Output the [X, Y] coordinate of the center of the cell containing the given text.  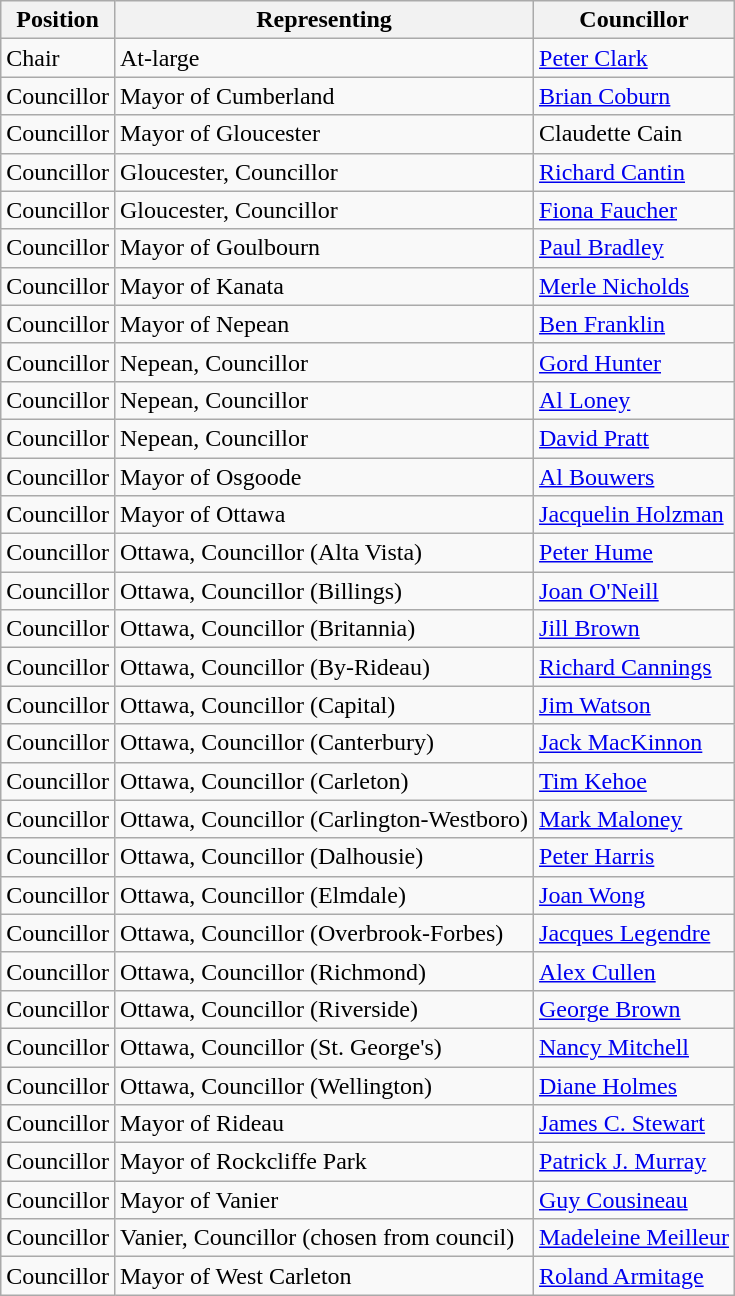
Ottawa, Councillor (Overbrook-Forbes) [324, 933]
Ottawa, Councillor (Wellington) [324, 1085]
Ottawa, Councillor (By-Rideau) [324, 667]
Ottawa, Councillor (Alta Vista) [324, 553]
Brian Coburn [634, 96]
Jim Watson [634, 705]
Nancy Mitchell [634, 1047]
Ottawa, Councillor (Carlington-Westboro) [324, 819]
Mayor of Ottawa [324, 515]
Mayor of Vanier [324, 1200]
Madeleine Meilleur [634, 1238]
Gord Hunter [634, 362]
Richard Cannings [634, 667]
David Pratt [634, 438]
Mayor of Cumberland [324, 96]
Mayor of Gloucester [324, 134]
Joan Wong [634, 895]
Ottawa, Councillor (Elmdale) [324, 895]
Claudette Cain [634, 134]
James C. Stewart [634, 1124]
Merle Nicholds [634, 286]
Paul Bradley [634, 248]
Mayor of Osgoode [324, 477]
Joan O'Neill [634, 591]
Al Bouwers [634, 477]
Roland Armitage [634, 1276]
Ottawa, Councillor (Riverside) [324, 1009]
Alex Cullen [634, 971]
Representing [324, 20]
Tim Kehoe [634, 781]
Jill Brown [634, 629]
Ben Franklin [634, 324]
Jacques Legendre [634, 933]
Mayor of Nepean [324, 324]
Position [58, 20]
George Brown [634, 1009]
Ottawa, Councillor (Carleton) [324, 781]
Jacquelin Holzman [634, 515]
Peter Hume [634, 553]
Peter Harris [634, 857]
Ottawa, Councillor (Billings) [324, 591]
Ottawa, Councillor (Richmond) [324, 971]
Ottawa, Councillor (Capital) [324, 705]
Mayor of West Carleton [324, 1276]
Mayor of Goulbourn [324, 248]
Ottawa, Councillor (St. George's) [324, 1047]
Mark Maloney [634, 819]
Richard Cantin [634, 172]
At-large [324, 58]
Chair [58, 58]
Diane Holmes [634, 1085]
Mayor of Kanata [324, 286]
Al Loney [634, 400]
Patrick J. Murray [634, 1162]
Ottawa, Councillor (Dalhousie) [324, 857]
Vanier, Councillor (chosen from council) [324, 1238]
Guy Cousineau [634, 1200]
Mayor of Rockcliffe Park [324, 1162]
Mayor of Rideau [324, 1124]
Ottawa, Councillor (Canterbury) [324, 743]
Ottawa, Councillor (Britannia) [324, 629]
Fiona Faucher [634, 210]
Jack MacKinnon [634, 743]
Peter Clark [634, 58]
